Return the [X, Y] coordinate for the center point of the cell that contains the specified text.  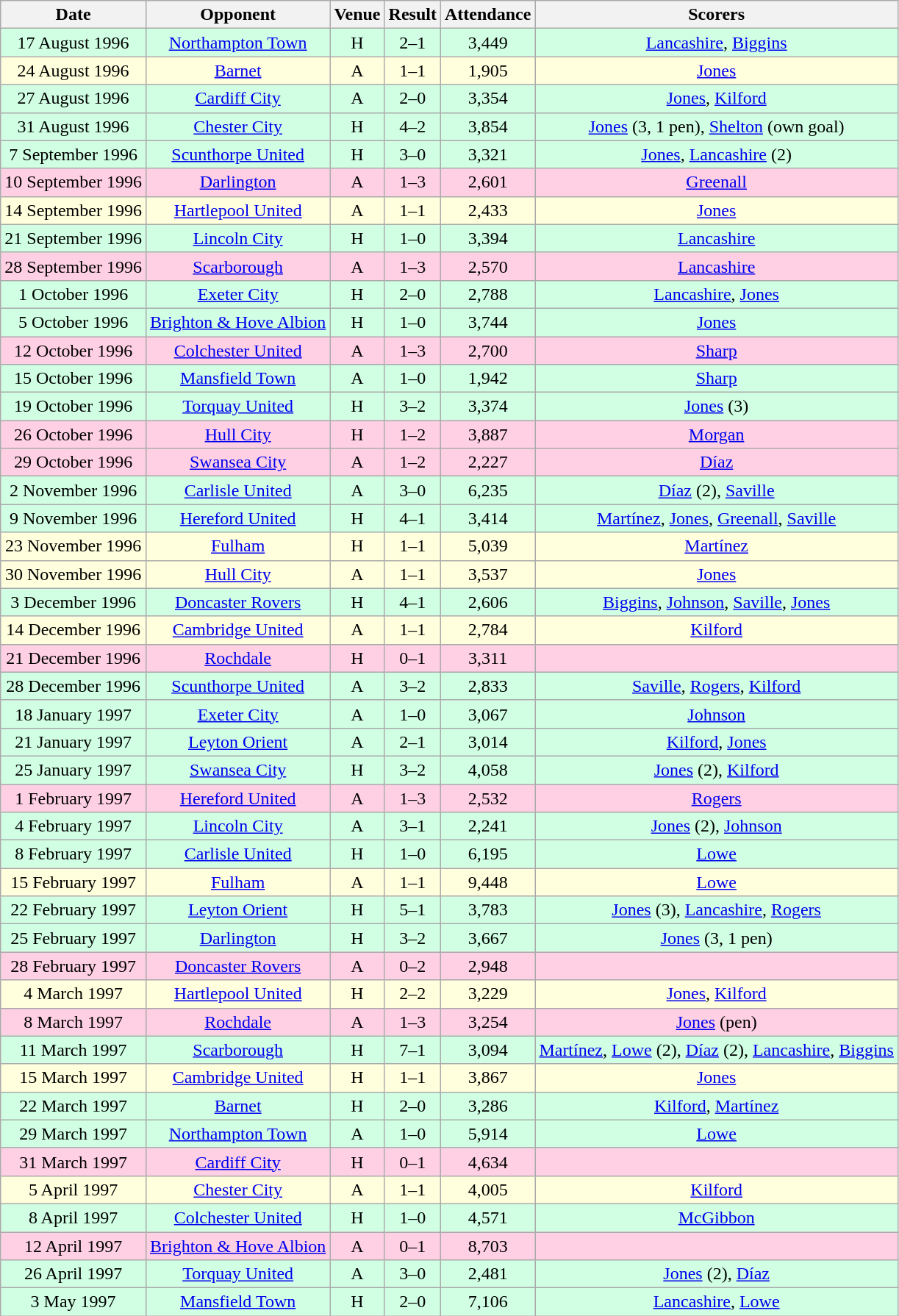
3,311 [487, 658]
Morgan [717, 435]
9,448 [487, 882]
3,094 [487, 1050]
7 September 1996 [74, 154]
21 December 1996 [74, 658]
3,229 [487, 994]
1 October 1996 [74, 294]
4–2 [412, 126]
2,433 [487, 210]
3,286 [487, 1106]
1,905 [487, 71]
3,067 [487, 714]
5 October 1996 [74, 322]
Jones (2), Kilford [717, 770]
7,106 [487, 1302]
5,039 [487, 546]
21 January 1997 [74, 742]
2,532 [487, 798]
Martínez, Jones, Greenall, Saville [717, 518]
Díaz [717, 462]
29 October 1996 [74, 462]
19 October 1996 [74, 407]
8 March 1997 [74, 1022]
25 February 1997 [74, 938]
11 March 1997 [74, 1050]
3,667 [487, 938]
3,394 [487, 238]
3,449 [487, 43]
Jones (3, 1 pen) [717, 938]
Martínez [717, 546]
2,833 [487, 686]
12 April 1997 [74, 1246]
3,783 [487, 910]
Scorers [717, 15]
24 August 1996 [74, 71]
Jones (3, 1 pen), Shelton (own goal) [717, 126]
Jones (2), Díaz [717, 1274]
10 September 1996 [74, 182]
3–1 [412, 826]
3,887 [487, 435]
27 August 1996 [74, 99]
31 August 1996 [74, 126]
Kilford, Jones [717, 742]
1,942 [487, 379]
4,058 [487, 770]
3,854 [487, 126]
Jones, Lancashire (2) [717, 154]
2,241 [487, 826]
0–2 [412, 966]
15 February 1997 [74, 882]
2,948 [487, 966]
23 November 1996 [74, 546]
6,235 [487, 490]
Greenall [717, 182]
Saville, Rogers, Kilford [717, 686]
Díaz (2), Saville [717, 490]
3,867 [487, 1078]
3,321 [487, 154]
2,788 [487, 294]
5–1 [412, 910]
3,414 [487, 518]
31 March 1997 [74, 1162]
18 January 1997 [74, 714]
14 December 1996 [74, 630]
2,481 [487, 1274]
Jones (3), Lancashire, Rogers [717, 910]
Lancashire, Biggins [717, 43]
28 February 1997 [74, 966]
Biggins, Johnson, Saville, Jones [717, 602]
26 October 1996 [74, 435]
Date [74, 15]
22 February 1997 [74, 910]
2,784 [487, 630]
8 February 1997 [74, 854]
3,254 [487, 1022]
3,354 [487, 99]
5 April 1997 [74, 1190]
3 December 1996 [74, 602]
Kilford, Martínez [717, 1106]
McGibbon [717, 1217]
1 February 1997 [74, 798]
3 May 1997 [74, 1302]
8,703 [487, 1246]
2,606 [487, 602]
2 November 1996 [74, 490]
4,634 [487, 1162]
Jones (pen) [717, 1022]
6,195 [487, 854]
8 April 1997 [74, 1217]
4,571 [487, 1217]
3,537 [487, 574]
Lancashire, Jones [717, 294]
Lancashire, Lowe [717, 1302]
3,014 [487, 742]
4 March 1997 [74, 994]
14 September 1996 [74, 210]
28 September 1996 [74, 266]
29 March 1997 [74, 1134]
21 September 1996 [74, 238]
Martínez, Lowe (2), Díaz (2), Lancashire, Biggins [717, 1050]
28 December 1996 [74, 686]
22 March 1997 [74, 1106]
3,374 [487, 407]
2,601 [487, 182]
30 November 1996 [74, 574]
Result [412, 15]
Attendance [487, 15]
12 October 1996 [74, 351]
15 October 1996 [74, 379]
Jones (2), Johnson [717, 826]
26 April 1997 [74, 1274]
Venue [357, 15]
2,700 [487, 351]
5,914 [487, 1134]
Johnson [717, 714]
4 February 1997 [74, 826]
17 August 1996 [74, 43]
3,744 [487, 322]
25 January 1997 [74, 770]
Rogers [717, 798]
2,227 [487, 462]
4,005 [487, 1190]
Jones (3) [717, 407]
2–2 [412, 994]
9 November 1996 [74, 518]
15 March 1997 [74, 1078]
7–1 [412, 1050]
2,570 [487, 266]
Opponent [237, 15]
